Capture the cell that displays the provided text and extract its (X, Y) central coordinate. 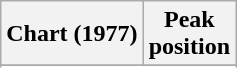
Peakposition (189, 34)
Chart (1977) (72, 34)
